Extract the [X, Y] coordinate from the center of the cell holding the provided text.  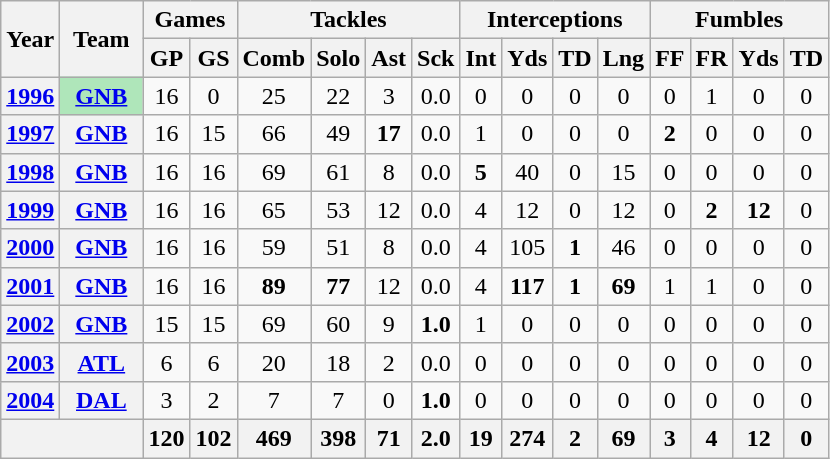
66 [274, 134]
51 [338, 248]
1997 [30, 134]
2004 [30, 400]
105 [528, 248]
FF [670, 58]
GS [214, 58]
Solo [338, 58]
65 [274, 210]
59 [274, 248]
117 [528, 286]
Games [190, 20]
22 [338, 96]
2003 [30, 362]
Comb [274, 58]
274 [528, 438]
2001 [30, 286]
FR [712, 58]
25 [274, 96]
17 [389, 134]
120 [166, 438]
53 [338, 210]
1999 [30, 210]
GP [166, 58]
20 [274, 362]
1996 [30, 96]
Tackles [348, 20]
DAL [102, 400]
Lng [623, 58]
Int [481, 58]
9 [389, 324]
ATL [102, 362]
89 [274, 286]
1998 [30, 172]
Interceptions [555, 20]
Ast [389, 58]
469 [274, 438]
Fumbles [740, 20]
Team [102, 39]
5 [481, 172]
Year [30, 39]
18 [338, 362]
61 [338, 172]
102 [214, 438]
40 [528, 172]
19 [481, 438]
Sck [436, 58]
2002 [30, 324]
2000 [30, 248]
2.0 [436, 438]
398 [338, 438]
49 [338, 134]
71 [389, 438]
60 [338, 324]
46 [623, 248]
77 [338, 286]
